Return the (X, Y) coordinate for the center point of the cell that contains the specified text.  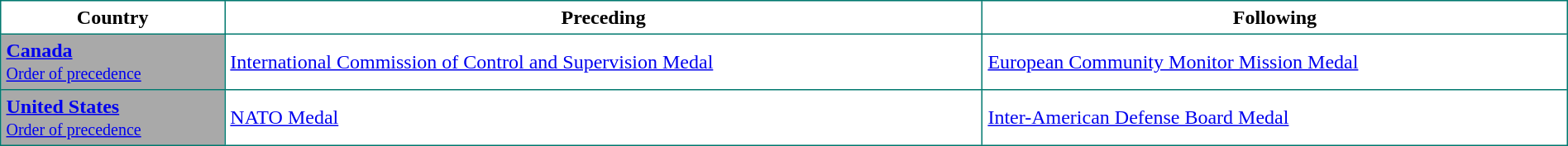
NATO Medal (604, 118)
International Commission of Control and Supervision Medal (604, 62)
Country (112, 17)
Preceding (604, 17)
CanadaOrder of precedence (112, 62)
Following (1275, 17)
United StatesOrder of precedence (112, 118)
Inter-American Defense Board Medal (1275, 118)
European Community Monitor Mission Medal (1275, 62)
